Extract the [X, Y] coordinate from the center of the cell holding the provided text.  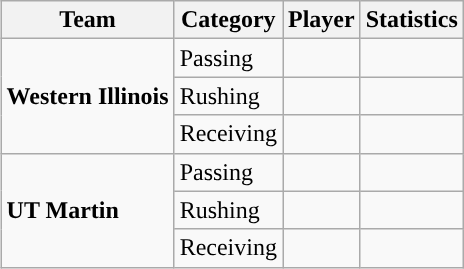
Player [321, 20]
UT Martin [88, 210]
Statistics [412, 20]
Western Illinois [88, 96]
Team [88, 20]
Category [228, 20]
